For the text-containing cell, return its midpoint in [X, Y] coordinate format. 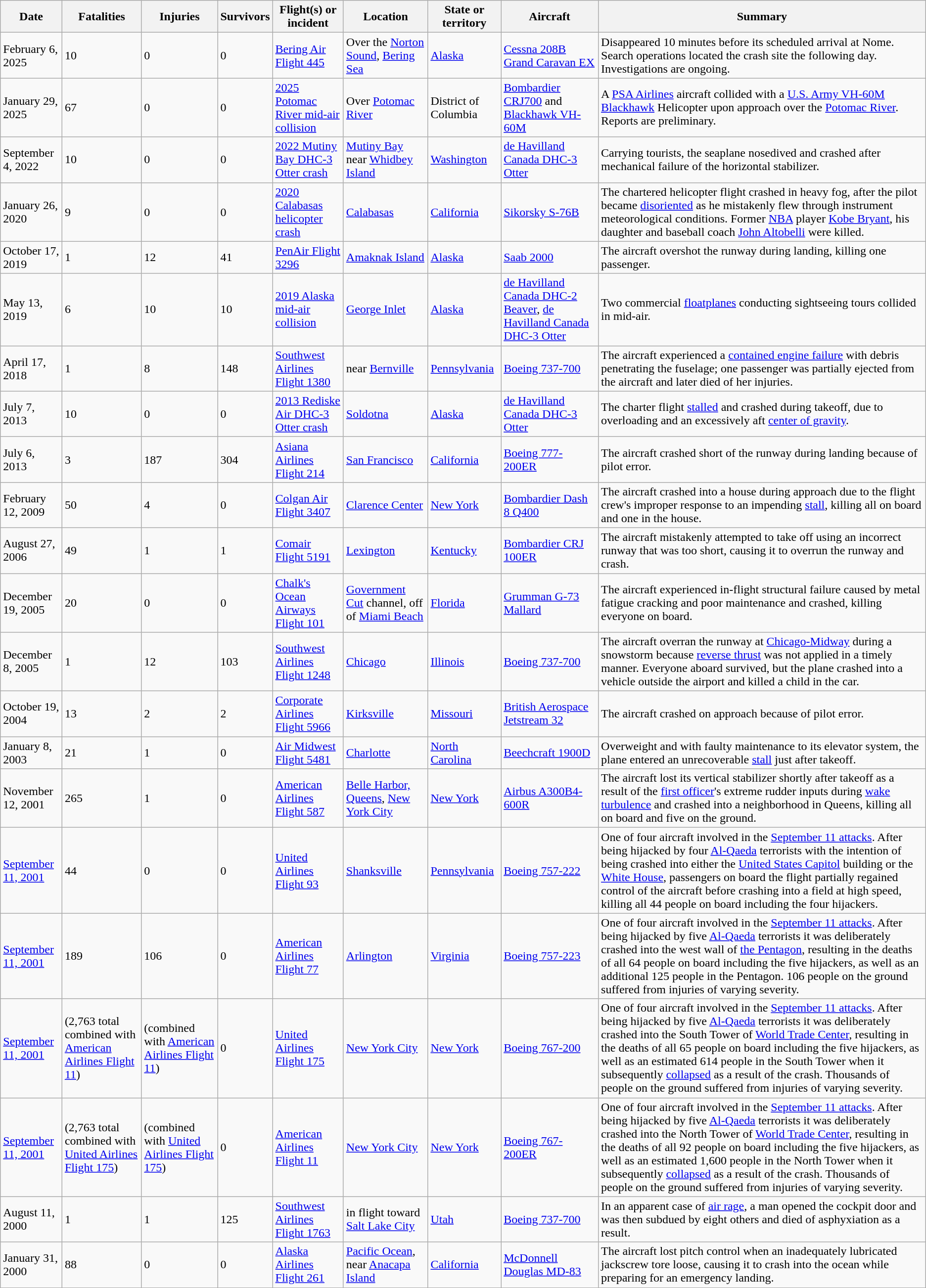
67 [101, 108]
Boeing 777-200ER [550, 459]
Bombardier CRJ700 and Blackhawk VH-60M [550, 108]
in flight toward Salt Lake City [386, 1219]
Washington [464, 160]
Date [32, 17]
Carrying tourists, the seaplane nosedived and crashed after mechanical failure of the horizontal stabilizer. [762, 160]
Summary [762, 17]
Over the Norton Sound, Bering Sea [386, 55]
In an apparent case of air rage, a man opened the cockpit door and was then subdued by eight others and died of asphyxiation as a result. [762, 1219]
American Airlines Flight 11 [308, 1147]
Boeing 757-223 [550, 956]
The aircraft experienced in-flight structural failure caused by metal fatigue cracking and poor maintenance and crashed, killing everyone on board. [762, 603]
Colgan Air Flight 3407 [308, 505]
Beechcraft 1900D [550, 753]
Over Potomac River [386, 108]
50 [101, 505]
February 6, 2025 [32, 55]
The aircraft mistakenly attempted to take off using an incorrect runway that was too short, causing it to overrun the runway and crash. [762, 550]
106 [180, 956]
Fatalities [101, 17]
Virginia [464, 956]
Pacific Ocean, near Anacapa Island [386, 1265]
Amaknak Island [386, 257]
December 19, 2005 [32, 603]
4 [180, 505]
2020 Calabasas helicopter crash [308, 212]
21 [101, 753]
McDonnell Douglas MD-83 [550, 1265]
2013 Rediske Air DHC-3 Otter crash [308, 414]
6 [101, 310]
265 [101, 798]
British Aerospace Jetstream 32 [550, 714]
The aircraft crashed on approach because of pilot error. [762, 714]
187 [180, 459]
2019 Alaska mid-air collision [308, 310]
189 [101, 956]
Mutiny Bay near Whidbey Island [386, 160]
February 12, 2009 [32, 505]
November 12, 2001 [32, 798]
Southwest Airlines Flight 1248 [308, 662]
3 [101, 459]
de Havilland Canada DHC-2 Beaver, de Havilland Canada DHC-3 Otter [550, 310]
January 31, 2000 [32, 1265]
(combined with United Airlines Flight 175) [180, 1147]
2025 Potomac River mid-air collision [308, 108]
Clarence Center [386, 505]
103 [245, 662]
13 [101, 714]
American Airlines Flight 77 [308, 956]
Location [386, 17]
88 [101, 1265]
United Airlines Flight 175 [308, 1048]
January 26, 2020 [32, 212]
December 8, 2005 [32, 662]
(combined with American Airlines Flight 11) [180, 1048]
148 [245, 368]
Bombardier Dash 8 Q400 [550, 505]
Two commercial floatplanes conducting sightseeing tours collided in mid-air. [762, 310]
Chicago [386, 662]
Florida [464, 603]
August 11, 2000 [32, 1219]
October 19, 2004 [32, 714]
near Bernville [386, 368]
January 8, 2003 [32, 753]
August 27, 2006 [32, 550]
20 [101, 603]
October 17, 2019 [32, 257]
Kentucky [464, 550]
September 4, 2022 [32, 160]
Charlotte [386, 753]
United Airlines Flight 93 [308, 870]
125 [245, 1219]
Illinois [464, 662]
Lexington [386, 550]
Utah [464, 1219]
American Airlines Flight 587 [308, 798]
Alaska Airlines Flight 261 [308, 1265]
Kirksville [386, 714]
George Inlet [386, 310]
District of Columbia [464, 108]
The aircraft crashed short of the runway during landing because of pilot error. [762, 459]
41 [245, 257]
Boeing 767-200ER [550, 1147]
Asiana Airlines Flight 214 [308, 459]
April 17, 2018 [32, 368]
Airbus A300B4-600R [550, 798]
Calabasas [386, 212]
(2,763 total combined with American Airlines Flight 11) [101, 1048]
Cessna 208B Grand Caravan EX [550, 55]
The charter flight stalled and crashed during takeoff, due to overloading and an excessively aft center of gravity. [762, 414]
Government Cut channel, off of Miami Beach [386, 603]
Soldotna [386, 414]
Southwest Airlines Flight 1380 [308, 368]
Overweight and with faulty maintenance to its elevator system, the plane entered an unrecoverable stall just after takeoff. [762, 753]
State or territory [464, 17]
A PSA Airlines aircraft collided with a U.S. Army VH-60M Blackhawk Helicopter upon approach over the Potomac River. Reports are preliminary. [762, 108]
Belle Harbor, Queens, New York City [386, 798]
Flight(s) or incident [308, 17]
Boeing 757-222 [550, 870]
Disappeared 10 minutes before its scheduled arrival at Nome. Search operations located the crash site the following day. Investigations are ongoing. [762, 55]
Arlington [386, 956]
July 7, 2013 [32, 414]
The aircraft overshot the runway during landing, killing one passenger. [762, 257]
Southwest Airlines Flight 1763 [308, 1219]
July 6, 2013 [32, 459]
44 [101, 870]
January 29, 2025 [32, 108]
Shanksville [386, 870]
Comair Flight 5191 [308, 550]
North Carolina [464, 753]
304 [245, 459]
Saab 2000 [550, 257]
Missouri [464, 714]
Grumman G-73 Mallard [550, 603]
Bering Air Flight 445 [308, 55]
Boeing 767-200 [550, 1048]
May 13, 2019 [32, 310]
Air Midwest Flight 5481 [308, 753]
Survivors [245, 17]
PenAir Flight 3296 [308, 257]
9 [101, 212]
Sikorsky S-76B [550, 212]
(2,763 total combined with United Airlines Flight 175) [101, 1147]
San Francisco [386, 459]
49 [101, 550]
Injuries [180, 17]
8 [180, 368]
Bombardier CRJ 100ER [550, 550]
Chalk's Ocean Airways Flight 101 [308, 603]
Corporate Airlines Flight 5966 [308, 714]
2022 Mutiny Bay DHC-3 Otter crash [308, 160]
Aircraft [550, 17]
